Identify which cell holds the provided text, then report its [x, y] central coordinate. 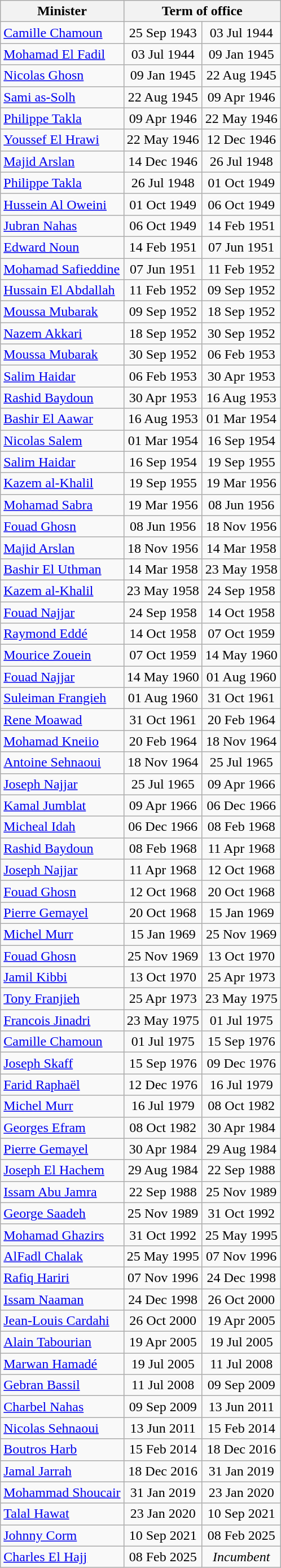
Charbel Nahas [62, 1407]
Antoine Sehnaoui [62, 763]
Mohamad Ghazirs [62, 1235]
Kamal Jumblat [62, 805]
Hussein Al Oweini [62, 204]
Nicolas Salem [62, 441]
Suleiman Frangieh [62, 698]
Rene Moawad [62, 720]
Alain Tabourian [62, 1342]
Farid Raphaël [62, 1085]
Raymond Eddé [62, 634]
Mohamad El Fadil [62, 54]
Nicolas Ghosn [62, 76]
Youssef El Hrawi [62, 140]
Mourice Zouein [62, 655]
Gebran Bassil [62, 1385]
12 Dec 1976 [163, 1085]
Francois Jinadri [62, 1020]
Jamal Jarrah [62, 1471]
AlFadl Chalak [62, 1256]
Nazem Akkari [62, 333]
14 Dec 1946 [163, 161]
Tony Franjieh [62, 999]
Mohamad Kneiio [62, 741]
Issam Naaman [62, 1299]
Boutros Harb [62, 1450]
Micheal Idah [62, 827]
Mohamad Safieddine [62, 269]
Sami as-Solh [62, 97]
Jubran Nahas [62, 226]
Jamil Kibbi [62, 977]
Term of office [202, 11]
Hussain El Abdallah [62, 290]
Nicolas Sehnaoui [62, 1428]
Johnny Corm [62, 1535]
Joseph Skaff [62, 1063]
George Saadeh [62, 1213]
Mohamad Sabra [62, 505]
Edward Noun [62, 247]
Bashir El Uthman [62, 569]
Jean-Louis Cardahi [62, 1321]
Bashir El Aawar [62, 419]
Charles El Hajj [62, 1557]
Georges Efram [62, 1127]
Issam Abu Jamra [62, 1192]
Marwan Hamadé [62, 1364]
Incumbent [242, 1557]
Joseph El Hachem [62, 1170]
Rafiq Hariri [62, 1278]
09 Dec 1976 [242, 1063]
25 Sep 1943 [163, 33]
12 Dec 1946 [242, 140]
Talal Hawat [62, 1514]
Mohammad Shoucair [62, 1492]
Minister [62, 11]
